Detect which cell encompasses the target text, then output its [x, y] center coordinate. 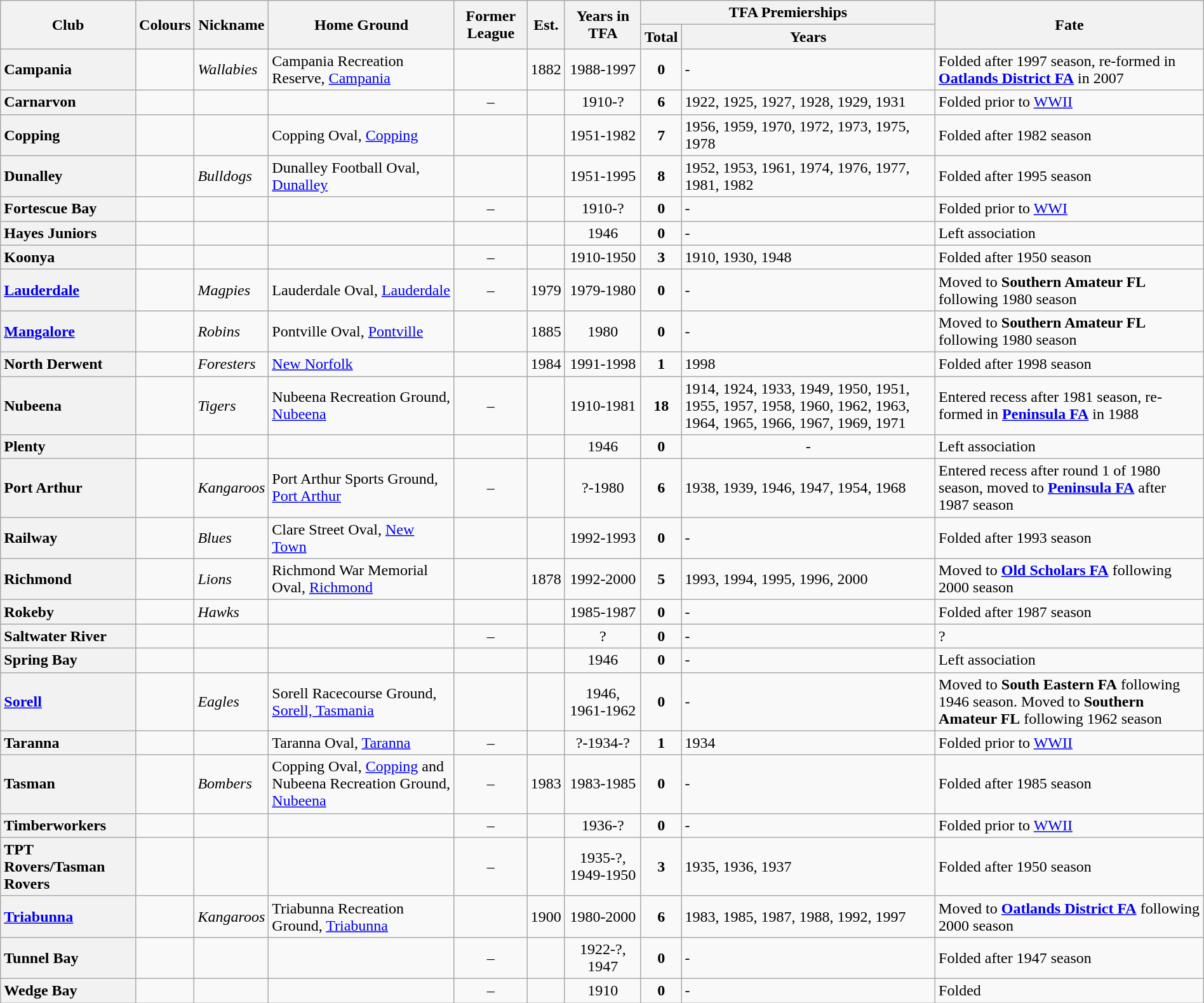
Folded after 1993 season [1069, 538]
Tunnel Bay [69, 957]
1983, 1985, 1987, 1988, 1992, 1997 [808, 917]
1922-?, 1947 [603, 957]
1991-1998 [603, 364]
1979-1980 [603, 289]
18 [661, 405]
Robins [231, 331]
Folded after 1947 season [1069, 957]
Colours [165, 25]
Copping Oval, Copping [362, 135]
Dunalley Football Oval, Dunalley [362, 176]
Pontville Oval, Pontville [362, 331]
TFA Premierships [787, 13]
Campania Recreation Reserve, Campania [362, 70]
8 [661, 176]
Lauderdale [69, 289]
Dunalley [69, 176]
1882 [546, 70]
Entered recess after 1981 season, re-formed in Peninsula FA in 1988 [1069, 405]
7 [661, 135]
1984 [546, 364]
?-1980 [603, 488]
Lauderdale Oval, Lauderdale [362, 289]
Moved to Oatlands District FA following 2000 season [1069, 917]
Nickname [231, 25]
Fate [1069, 25]
1985-1987 [603, 612]
Folded after 1998 season [1069, 364]
Years in TFA [603, 25]
Entered recess after round 1 of 1980 season, moved to Peninsula FA after 1987 season [1069, 488]
1878 [546, 579]
Richmond [69, 579]
1998 [808, 364]
Copping Oval, Copping and Nubeena Recreation Ground, Nubeena [362, 784]
Folded after 1982 season [1069, 135]
1980-2000 [603, 917]
Sorell Racecourse Ground, Sorell, Tasmania [362, 701]
Port Arthur [69, 488]
1885 [546, 331]
Hawks [231, 612]
1951-1982 [603, 135]
Foresters [231, 364]
Folded after 1987 season [1069, 612]
1946, 1961-1962 [603, 701]
1983-1985 [603, 784]
1992-1993 [603, 538]
Timberworkers [69, 825]
Triabunna [69, 917]
Nubeena [69, 405]
Folded after 1995 season [1069, 176]
1993, 1994, 1995, 1996, 2000 [808, 579]
?-1934-? [603, 743]
Mangalore [69, 331]
Tigers [231, 405]
Hayes Juniors [69, 233]
Folded after 1985 season [1069, 784]
5 [661, 579]
1910-1981 [603, 405]
Folded prior to WWI [1069, 209]
1952, 1953, 1961, 1974, 1976, 1977, 1981, 1982 [808, 176]
Former League [490, 25]
Moved to Old Scholars FA following 2000 season [1069, 579]
1980 [603, 331]
1938, 1939, 1946, 1947, 1954, 1968 [808, 488]
Port Arthur Sports Ground, Port Arthur [362, 488]
Wedge Bay [69, 990]
Total [661, 37]
Est. [546, 25]
Eagles [231, 701]
Bombers [231, 784]
Campania [69, 70]
Moved to South Eastern FA following 1946 season. Moved to Southern Amateur FL following 1962 season [1069, 701]
1983 [546, 784]
1935-?, 1949-1950 [603, 867]
Tasman [69, 784]
Rokeby [69, 612]
Clare Street Oval, New Town [362, 538]
Magpies [231, 289]
Sorell [69, 701]
Blues [231, 538]
1910-1950 [603, 257]
Railway [69, 538]
Taranna [69, 743]
1934 [808, 743]
1988-1997 [603, 70]
Taranna Oval, Taranna [362, 743]
Wallabies [231, 70]
1910, 1930, 1948 [808, 257]
1922, 1925, 1927, 1928, 1929, 1931 [808, 102]
TPT Rovers/Tasman Rovers [69, 867]
Plenty [69, 447]
North Derwent [69, 364]
Koonya [69, 257]
Bulldogs [231, 176]
Carnarvon [69, 102]
Fortescue Bay [69, 209]
1956, 1959, 1970, 1972, 1973, 1975, 1978 [808, 135]
Years [808, 37]
Lions [231, 579]
Home Ground [362, 25]
Copping [69, 135]
New Norfolk [362, 364]
Saltwater River [69, 636]
Nubeena Recreation Ground, Nubeena [362, 405]
1979 [546, 289]
1992-2000 [603, 579]
Triabunna Recreation Ground, Triabunna [362, 917]
1910 [603, 990]
1936-? [603, 825]
1900 [546, 917]
Folded [1069, 990]
Club [69, 25]
Folded after 1997 season, re-formed in Oatlands District FA in 2007 [1069, 70]
1914, 1924, 1933, 1949, 1950, 1951, 1955, 1957, 1958, 1960, 1962, 1963, 1964, 1965, 1966, 1967, 1969, 1971 [808, 405]
Spring Bay [69, 660]
1935, 1936, 1937 [808, 867]
1951-1995 [603, 176]
Richmond War Memorial Oval, Richmond [362, 579]
